Return (x, y) of the center of cell containing provided text 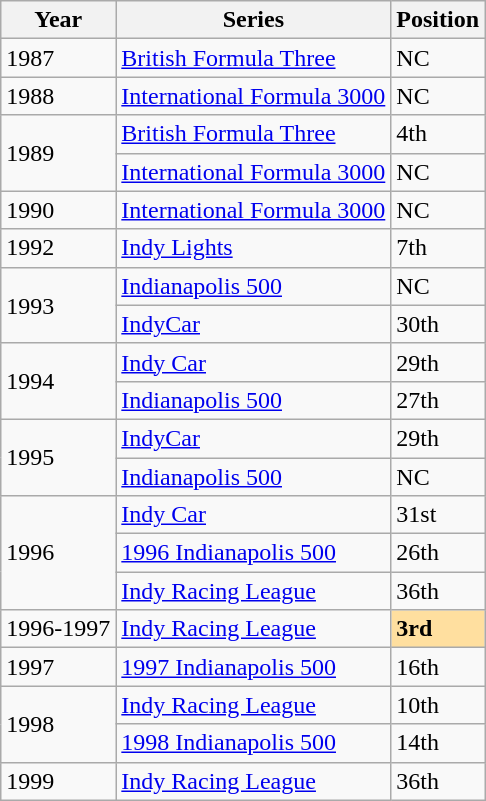
1996 Indianapolis 500 (254, 553)
1996-1997 (58, 629)
1994 (58, 381)
30th (438, 324)
10th (438, 705)
26th (438, 553)
1997 (58, 667)
1989 (58, 153)
27th (438, 400)
1998 Indianapolis 500 (254, 743)
1999 (58, 781)
1997 Indianapolis 500 (254, 667)
Position (438, 20)
16th (438, 667)
1987 (58, 58)
1993 (58, 305)
1990 (58, 210)
Indy Lights (254, 248)
1988 (58, 96)
1992 (58, 248)
Year (58, 20)
3rd (438, 629)
7th (438, 248)
Series (254, 20)
1996 (58, 553)
14th (438, 743)
1995 (58, 457)
4th (438, 134)
31st (438, 515)
1998 (58, 724)
